Detect which cell encompasses the target text, then output its (X, Y) center coordinate. 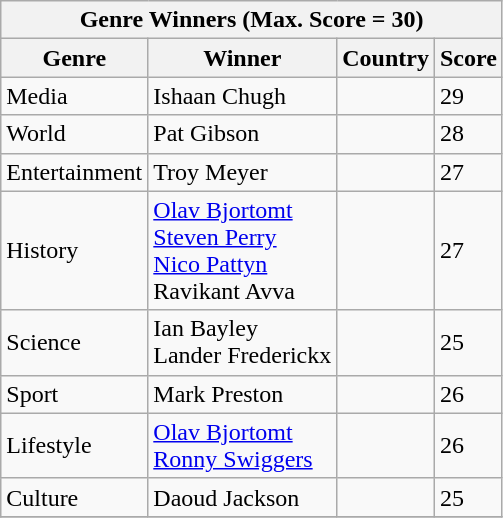
Genre (74, 58)
Sport (74, 394)
Olav BjortomtSteven Perry Nico PattynRavikant Avva (242, 250)
Lifestyle (74, 446)
Pat Gibson (242, 134)
Ian BayleyLander Frederickx (242, 342)
Science (74, 342)
Genre Winners (Max. Score = 30) (252, 20)
29 (468, 96)
Ishaan Chugh (242, 96)
28 (468, 134)
World (74, 134)
Culture (74, 497)
History (74, 250)
Mark Preston (242, 394)
Media (74, 96)
Olav BjortomtRonny Swiggers (242, 446)
Entertainment (74, 172)
Country (386, 58)
Score (468, 58)
Daoud Jackson (242, 497)
Winner (242, 58)
Troy Meyer (242, 172)
